Determine the [x, y] coordinate at the center of the cell enclosing the given text.  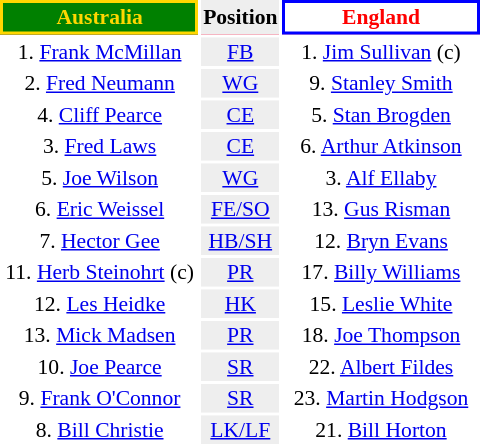
FB [240, 52]
13. Mick Madsen [100, 335]
12. Les Heidke [100, 304]
Australia [100, 17]
17. Billy Williams [381, 272]
8. Bill Christie [100, 430]
5. Stan Brogden [381, 114]
7. Hector Gee [100, 240]
England [381, 17]
18. Joe Thompson [381, 335]
6. Eric Weissel [100, 209]
5. Joe Wilson [100, 178]
4. Cliff Pearce [100, 114]
2. Fred Neumann [100, 83]
Position [240, 17]
9. Stanley Smith [381, 83]
FE/SO [240, 209]
23. Martin Hodgson [381, 398]
21. Bill Horton [381, 430]
15. Leslie White [381, 304]
12. Bryn Evans [381, 240]
1. Jim Sullivan (c) [381, 52]
9. Frank O'Connor [100, 398]
1. Frank McMillan [100, 52]
10. Joe Pearce [100, 366]
LK/LF [240, 430]
6. Arthur Atkinson [381, 146]
22. Albert Fildes [381, 366]
3. Alf Ellaby [381, 178]
HB/SH [240, 240]
HK [240, 304]
3. Fred Laws [100, 146]
11. Herb Steinohrt (c) [100, 272]
13. Gus Risman [381, 209]
